Return the [X, Y] coordinate for the center point of the cell that contains the specified text.  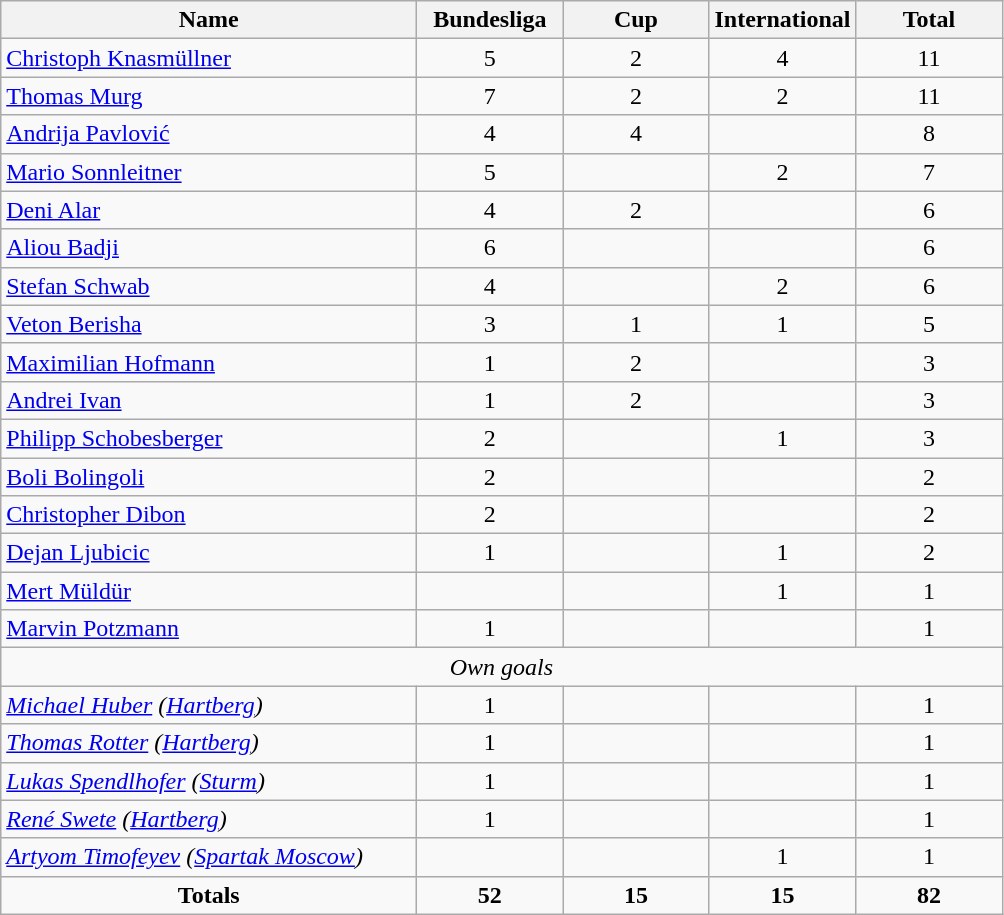
Name [209, 20]
René Swete (Hartberg) [209, 819]
Deni Alar [209, 210]
Michael Huber (Hartberg) [209, 705]
Christopher Dibon [209, 515]
Total [929, 20]
Totals [209, 895]
Own goals [502, 667]
International [782, 20]
Veton Berisha [209, 324]
Andrei Ivan [209, 400]
Artyom Timofeyev (Spartak Moscow) [209, 857]
Andrija Pavlović [209, 134]
Maximilian Hofmann [209, 362]
82 [929, 895]
Thomas Rotter (Hartberg) [209, 743]
Mario Sonnleitner [209, 172]
Lukas Spendlhofer (Sturm) [209, 781]
Dejan Ljubicic [209, 553]
Thomas Murg [209, 96]
Stefan Schwab [209, 286]
Mert Müldür [209, 591]
Philipp Schobesberger [209, 438]
Marvin Potzmann [209, 629]
Boli Bolingoli [209, 477]
52 [490, 895]
Aliou Badji [209, 248]
Bundesliga [490, 20]
8 [929, 134]
Cup [636, 20]
Christoph Knasmüllner [209, 58]
